Determine the (X, Y) coordinate at the center of the cell enclosing the given text.  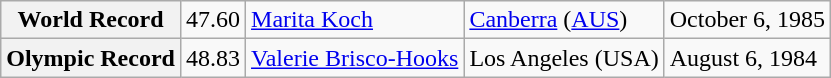
August 6, 1984 (747, 58)
October 6, 1985 (747, 20)
Canberra (AUS) (564, 20)
Marita Koch (355, 20)
Los Angeles (USA) (564, 58)
World Record (91, 20)
47.60 (212, 20)
Valerie Brisco-Hooks (355, 58)
Olympic Record (91, 58)
48.83 (212, 58)
